Provide the [X, Y] coordinate of the cell's center where the given text is located.  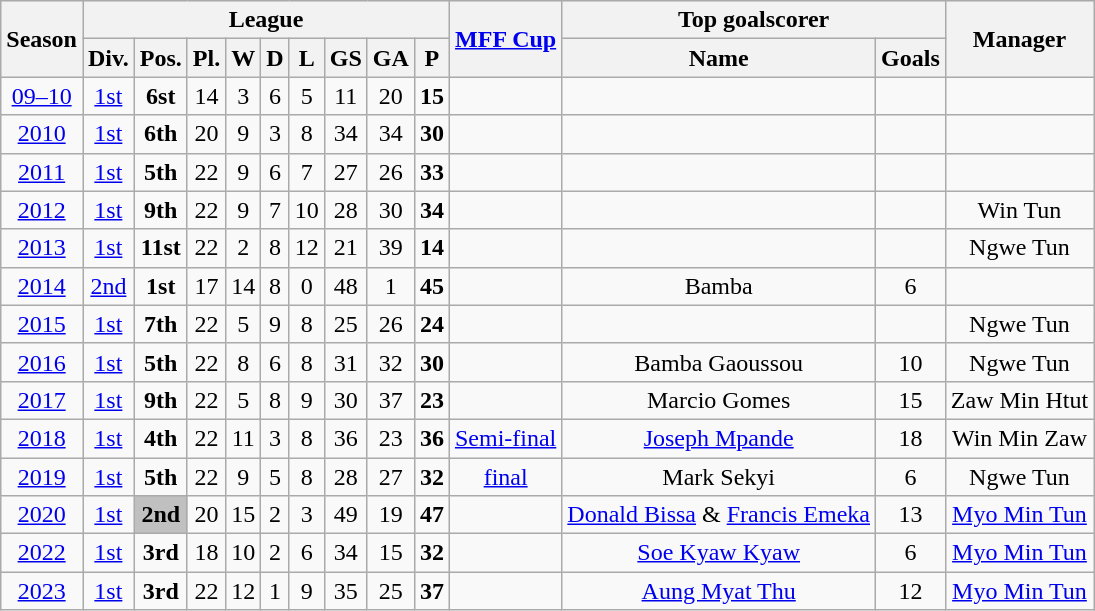
Zaw Min Htut [1019, 400]
2017 [42, 400]
Bamba [719, 286]
6st [160, 96]
24 [432, 324]
L [306, 58]
2023 [42, 591]
17 [206, 286]
final [505, 477]
0 [306, 286]
2015 [42, 324]
2014 [42, 286]
P [432, 58]
Name [719, 58]
47 [432, 515]
11st [160, 248]
35 [346, 591]
48 [346, 286]
7th [160, 324]
49 [346, 515]
2012 [42, 210]
45 [432, 286]
31 [346, 362]
2013 [42, 248]
21 [346, 248]
39 [390, 248]
Season [42, 39]
League [266, 20]
Pos. [160, 58]
Div. [108, 58]
D [275, 58]
2020 [42, 515]
Marcio Gomes [719, 400]
6th [160, 134]
09–10 [42, 96]
2022 [42, 553]
Win Tun [1019, 210]
Aung Myat Thu [719, 591]
Bamba Gaoussou [719, 362]
GA [390, 58]
W [244, 58]
Soe Kyaw Kyaw [719, 553]
Pl. [206, 58]
13 [911, 515]
Mark Sekyi [719, 477]
2011 [42, 172]
4th [160, 438]
Top goalscorer [754, 20]
Win Min Zaw [1019, 438]
2018 [42, 438]
Donald Bissa & Francis Emeka [719, 515]
2016 [42, 362]
19 [390, 515]
Manager [1019, 39]
2019 [42, 477]
MFF Cup [505, 39]
Joseph Mpande [719, 438]
33 [432, 172]
GS [346, 58]
Semi-final [505, 438]
Goals [911, 58]
2010 [42, 134]
